Locate the cell with the specified text and output its (x, y) center coordinate. 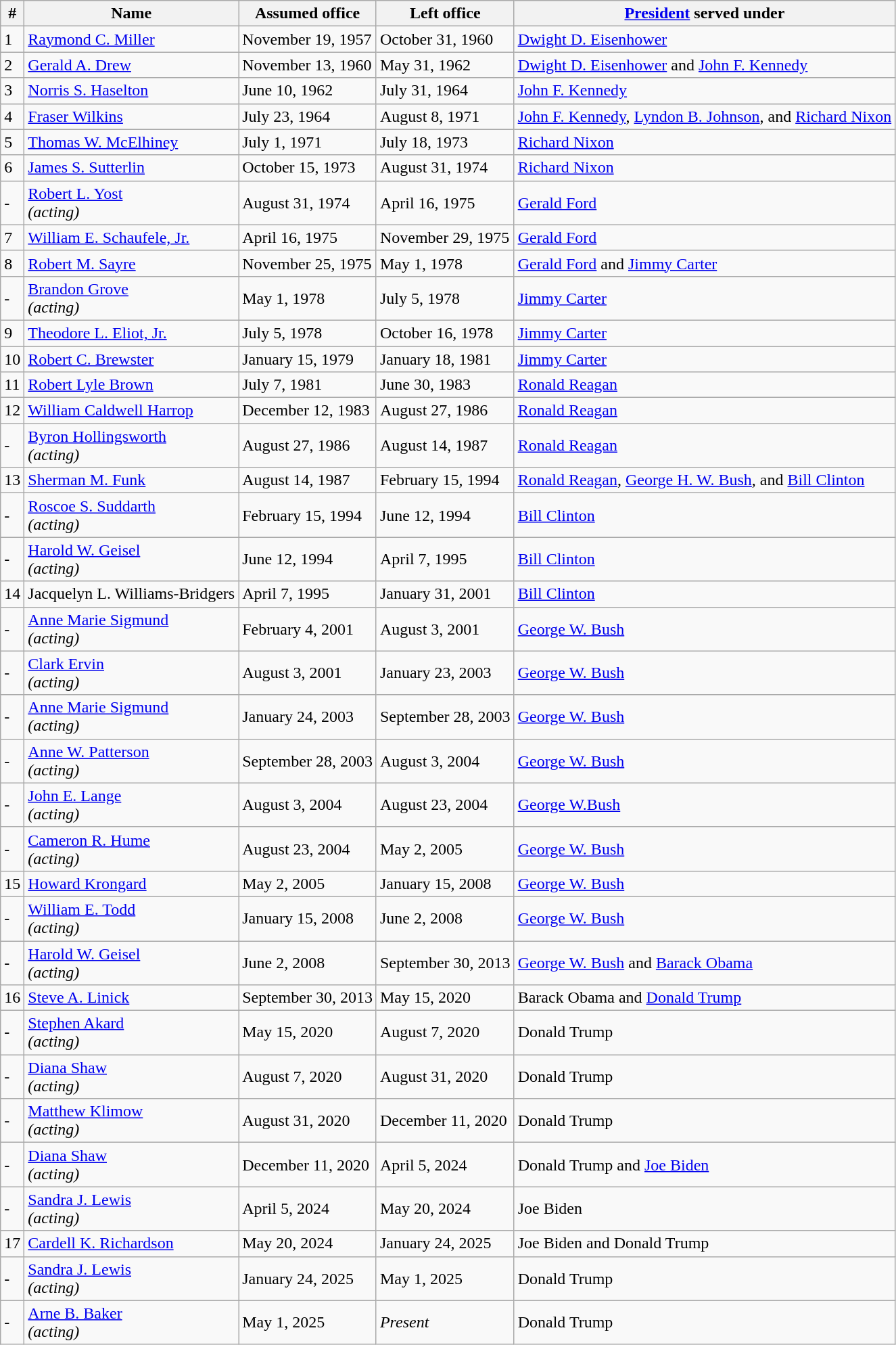
Dwight D. Eisenhower (705, 39)
November 25, 1975 (308, 263)
January 18, 1981 (445, 359)
January 23, 2003 (445, 672)
5 (12, 142)
Robert Lyle Brown (131, 385)
William E. Schaufele, Jr. (131, 237)
Robert C. Brewster (131, 359)
January 31, 2001 (445, 594)
Donald Trump and Joe Biden (705, 1165)
Matthew Klimow(acting) (131, 1120)
Stephen Akard(acting) (131, 1032)
7 (12, 237)
Byron Hollingsworth(acting) (131, 445)
June 10, 1962 (308, 91)
1 (12, 39)
2 (12, 65)
John F. Kennedy (705, 91)
Fraser Wilkins (131, 116)
Arne B. Baker(acting) (131, 1322)
Cameron R. Hume(acting) (131, 848)
12 (12, 411)
February 4, 2001 (308, 629)
11 (12, 385)
Clark Ervin(acting) (131, 672)
July 31, 1964 (445, 91)
October 31, 1960 (445, 39)
Theodore L. Eliot, Jr. (131, 333)
George W. Bush and Barack Obama (705, 962)
President served under (705, 14)
Joe Biden (705, 1208)
Norris S. Haselton (131, 91)
July 1, 1971 (308, 142)
Raymond C. Miller (131, 39)
November 29, 1975 (445, 237)
Barack Obama and Donald Trump (705, 998)
August 8, 1971 (445, 116)
15 (12, 884)
John E. Lange(acting) (131, 805)
Name (131, 14)
Cardell K. Richardson (131, 1244)
Gerald A. Drew (131, 65)
Brandon Grove(acting) (131, 298)
July 7, 1981 (308, 385)
November 13, 1960 (308, 65)
10 (12, 359)
Left office (445, 14)
3 (12, 91)
December 12, 1983 (308, 411)
Anne W. Patterson(acting) (131, 760)
Howard Krongard (131, 884)
January 24, 2003 (308, 717)
13 (12, 480)
Steve A. Linick (131, 998)
Dwight D. Eisenhower and John F. Kennedy (705, 65)
Roscoe S. Suddarth(acting) (131, 516)
Robert M. Sayre (131, 263)
16 (12, 998)
Ronald Reagan, George H. W. Bush, and Bill Clinton (705, 480)
June 30, 1983 (445, 385)
Robert L. Yost(acting) (131, 203)
4 (12, 116)
17 (12, 1244)
July 23, 1964 (308, 116)
George W.Bush (705, 805)
July 18, 1973 (445, 142)
8 (12, 263)
January 15, 1979 (308, 359)
William Caldwell Harrop (131, 411)
October 16, 1978 (445, 333)
6 (12, 168)
William E. Todd(acting) (131, 919)
Jacquelyn L. Williams-Bridgers (131, 594)
14 (12, 594)
James S. Sutterlin (131, 168)
9 (12, 333)
October 15, 1973 (308, 168)
November 19, 1957 (308, 39)
Gerald Ford and Jimmy Carter (705, 263)
May 31, 1962 (445, 65)
Thomas W. McElhiney (131, 142)
Sherman M. Funk (131, 480)
Present (445, 1322)
# (12, 14)
John F. Kennedy, Lyndon B. Johnson, and Richard Nixon (705, 116)
Joe Biden and Donald Trump (705, 1244)
Assumed office (308, 14)
